Return the (X, Y) coordinate for the center point of the cell that contains the specified text.  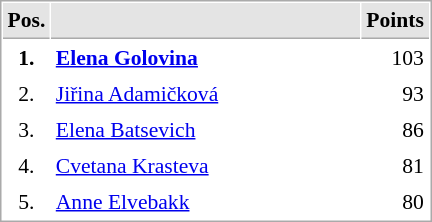
4. (26, 165)
Anne Elvebakk (206, 201)
Pos. (26, 21)
Jiřina Adamičková (206, 93)
80 (396, 201)
Elena Batsevich (206, 129)
3. (26, 129)
103 (396, 57)
86 (396, 129)
93 (396, 93)
2. (26, 93)
81 (396, 165)
Points (396, 21)
Cvetana Krasteva (206, 165)
1. (26, 57)
5. (26, 201)
Elena Golovina (206, 57)
